Locate the cell with the specified text and output its [x, y] center coordinate. 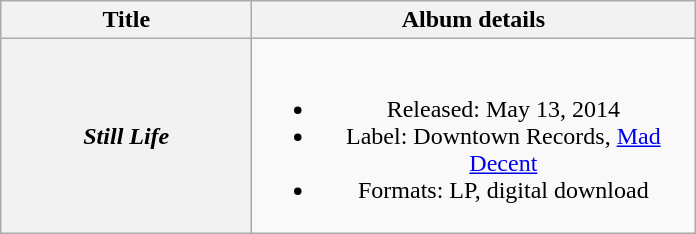
Still Life [126, 136]
Album details [474, 20]
Released: May 13, 2014Label: Downtown Records, Mad DecentFormats: LP, digital download [474, 136]
Title [126, 20]
